For the text-containing cell, return its midpoint in [x, y] coordinate format. 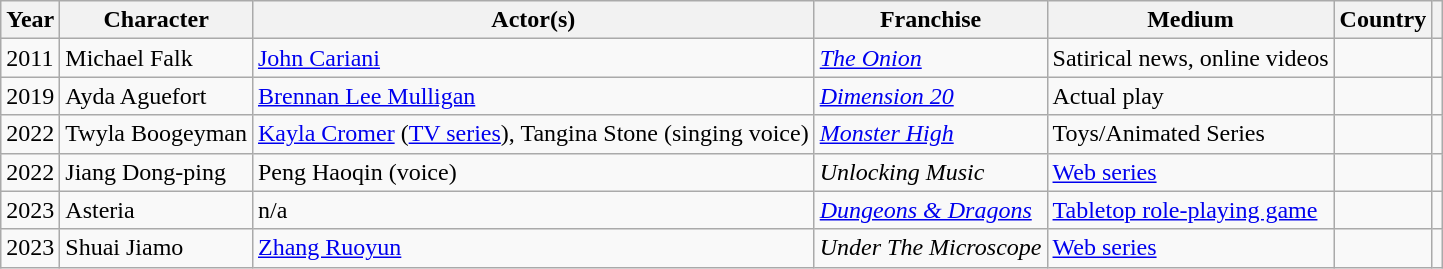
Brennan Lee Mulligan [533, 96]
John Cariani [533, 58]
Actual play [1190, 96]
Jiang Dong-ping [156, 172]
Monster High [930, 134]
Kayla Cromer (TV series), Tangina Stone (singing voice) [533, 134]
Ayda Aguefort [156, 96]
Character [156, 20]
Year [30, 20]
Dimension 20 [930, 96]
Shuai Jiamo [156, 248]
2011 [30, 58]
Dungeons & Dragons [930, 210]
The Onion [930, 58]
Franchise [930, 20]
Under The Microscope [930, 248]
Medium [1190, 20]
Asteria [156, 210]
Tabletop role-playing game [1190, 210]
Zhang Ruoyun [533, 248]
2019 [30, 96]
n/a [533, 210]
Satirical news, online videos [1190, 58]
Country [1383, 20]
Toys/Animated Series [1190, 134]
Twyla Boogeyman [156, 134]
Unlocking Music [930, 172]
Actor(s) [533, 20]
Michael Falk [156, 58]
Peng Haoqin (voice) [533, 172]
